Return the [X, Y] coordinate for the center point of the cell that contains the specified text.  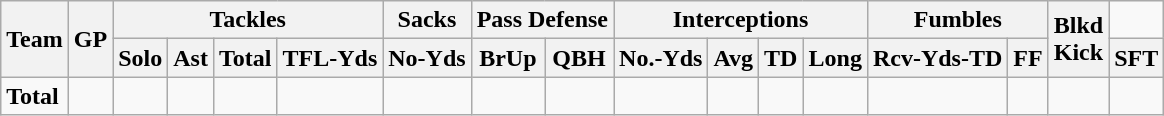
SFT [1136, 58]
Tackles [248, 20]
GP [90, 39]
Interceptions [741, 20]
Solo [140, 58]
Fumbles [958, 20]
Rcv-Yds-TD [937, 58]
No.-Yds [661, 58]
TFL-Yds [330, 58]
Ast [191, 58]
Team [35, 39]
Pass Defense [542, 20]
BlkdKick [1078, 39]
No-Yds [427, 58]
Long [835, 58]
FF [1028, 58]
BrUp [508, 58]
TD [781, 58]
Sacks [427, 20]
Avg [734, 58]
QBH [578, 58]
